Find where the given text appears and provide that cell's center as (x, y) coordinate. 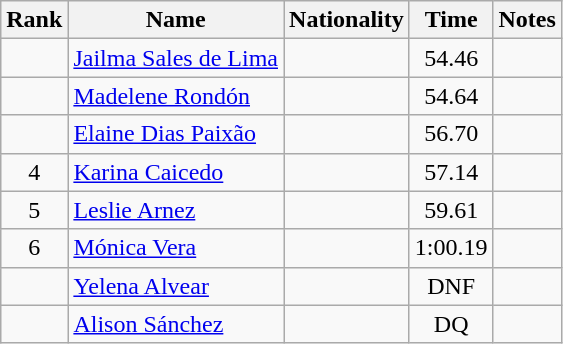
54.46 (451, 58)
DQ (451, 324)
Rank (34, 20)
59.61 (451, 210)
5 (34, 210)
1:00.19 (451, 248)
Madelene Rondón (176, 96)
Alison Sánchez (176, 324)
6 (34, 248)
57.14 (451, 172)
Time (451, 20)
Jailma Sales de Lima (176, 58)
Mónica Vera (176, 248)
Nationality (347, 20)
Yelena Alvear (176, 286)
56.70 (451, 134)
4 (34, 172)
DNF (451, 286)
54.64 (451, 96)
Leslie Arnez (176, 210)
Elaine Dias Paixão (176, 134)
Notes (527, 20)
Name (176, 20)
Karina Caicedo (176, 172)
